Locate the cell with the specified text and output its [x, y] center coordinate. 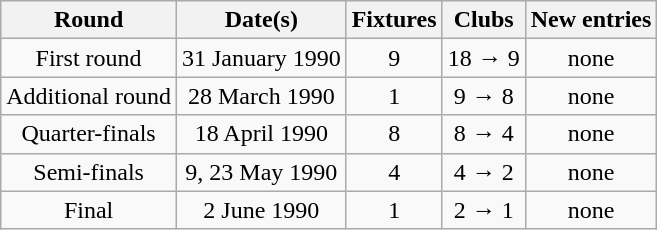
Date(s) [261, 20]
Clubs [484, 20]
28 March 1990 [261, 96]
9 [394, 58]
Additional round [89, 96]
Round [89, 20]
Semi-finals [89, 172]
First round [89, 58]
New entries [591, 20]
31 January 1990 [261, 58]
4 [394, 172]
8 [394, 134]
9 → 8 [484, 96]
18 → 9 [484, 58]
8 → 4 [484, 134]
2 → 1 [484, 210]
Final [89, 210]
18 April 1990 [261, 134]
9, 23 May 1990 [261, 172]
Fixtures [394, 20]
Quarter-finals [89, 134]
4 → 2 [484, 172]
2 June 1990 [261, 210]
